Return [X, Y] of the center of cell containing provided text 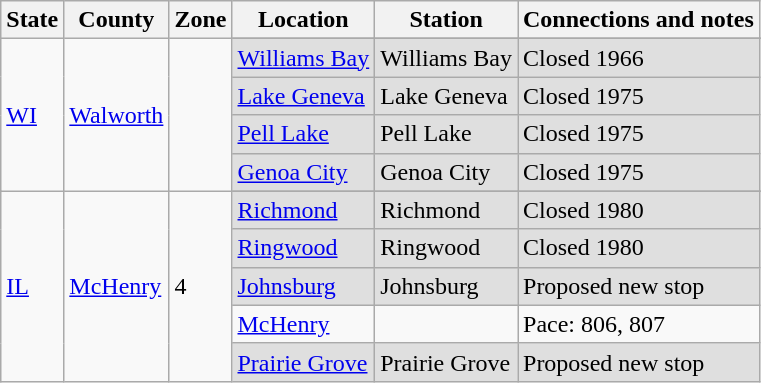
Location [304, 20]
WI [32, 115]
4 [200, 286]
Pace: 806, 807 [639, 324]
Station [446, 20]
State [32, 20]
Closed 1966 [639, 58]
IL [32, 286]
County [116, 20]
Connections and notes [639, 20]
Zone [200, 20]
Walworth [116, 115]
